Identify which cell holds the provided text, then report its (X, Y) central coordinate. 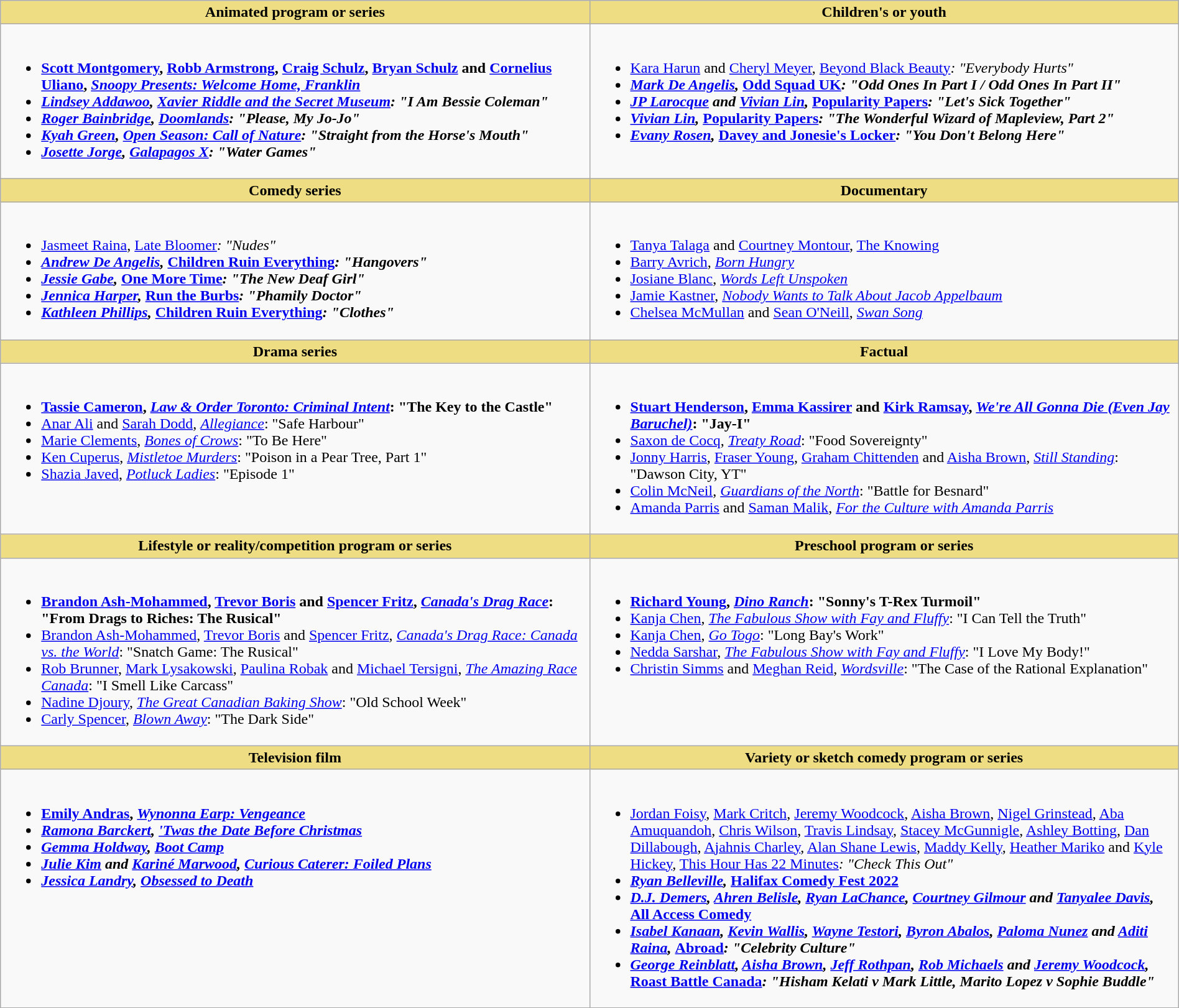
Documentary (884, 190)
Variety or sketch comedy program or series (884, 757)
Factual (884, 351)
Animated program or series (295, 12)
Television film (295, 757)
Preschool program or series (884, 546)
Drama series (295, 351)
Children's or youth (884, 12)
Lifestyle or reality/competition program or series (295, 546)
Comedy series (295, 190)
